Return the [X, Y] coordinate for the center point of the cell that contains the specified text.  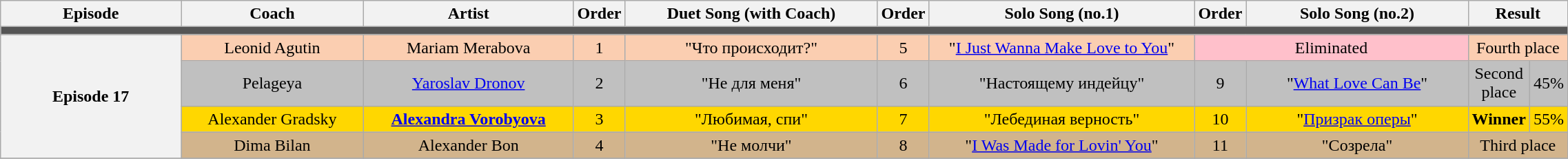
Leonid Agutin [273, 48]
Mariam Merabova [469, 48]
"Не молчи" [751, 145]
"What Love Can Be" [1357, 83]
Result [1518, 14]
55% [1548, 119]
4 [600, 145]
Alexander Bon [469, 145]
10 [1220, 119]
3 [600, 119]
Pelageya [273, 83]
"Не для меня" [751, 83]
7 [903, 119]
"Любимая, спи" [751, 119]
Second place [1498, 83]
Yaroslav Dronov [469, 83]
Coach [273, 14]
"Созрела" [1357, 145]
11 [1220, 145]
Artist [469, 14]
"I Was Made for Lovin' You" [1061, 145]
2 [600, 83]
5 [903, 48]
Episode [91, 14]
Solo Song (no.1) [1061, 14]
Fourth place [1518, 48]
Alexander Gradsky [273, 119]
Winner [1498, 119]
Alexandra Vorobyova [469, 119]
Dima Bilan [273, 145]
"Настоящему индейцу" [1061, 83]
6 [903, 83]
Duet Song (with Coach) [751, 14]
"Призрак оперы" [1357, 119]
Eliminated [1332, 48]
"Лебединая верность" [1061, 119]
9 [1220, 83]
45% [1548, 83]
1 [600, 48]
8 [903, 145]
Episode 17 [91, 97]
Third place [1518, 145]
"Что происходит?" [751, 48]
"I Just Wanna Make Love to You" [1061, 48]
Solo Song (no.2) [1357, 14]
